Pinpoint the cell where the given text exists, returning its (x, y) midpoint coordinate. 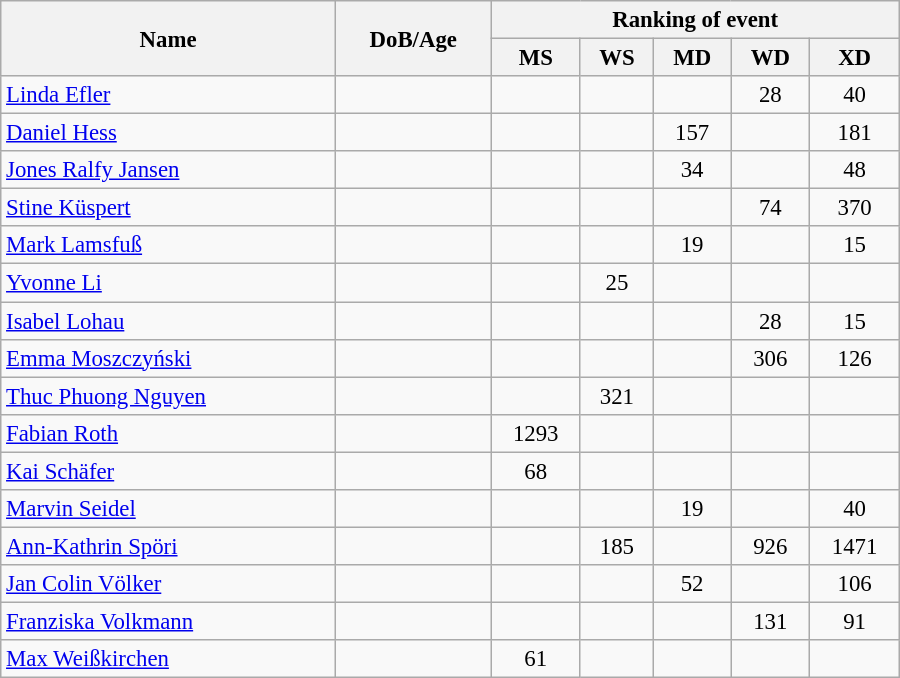
Ranking of event (695, 20)
MS (536, 58)
157 (692, 133)
Marvin Seidel (168, 509)
Franziska Volkmann (168, 621)
370 (854, 208)
Emma Moszczyński (168, 358)
WS (616, 58)
Thuc Phuong Nguyen (168, 396)
131 (770, 621)
WD (770, 58)
181 (854, 133)
68 (536, 471)
91 (854, 621)
Ann-Kathrin Spöri (168, 546)
34 (692, 170)
Stine Küspert (168, 208)
Mark Lamsfuß (168, 245)
Kai Schäfer (168, 471)
DoB/Age (413, 38)
106 (854, 584)
Isabel Lohau (168, 321)
XD (854, 58)
74 (770, 208)
126 (854, 358)
306 (770, 358)
321 (616, 396)
185 (616, 546)
1293 (536, 433)
Yvonne Li (168, 283)
Daniel Hess (168, 133)
1471 (854, 546)
48 (854, 170)
Fabian Roth (168, 433)
Jan Colin Völker (168, 584)
Linda Efler (168, 95)
926 (770, 546)
Name (168, 38)
Jones Ralfy Jansen (168, 170)
25 (616, 283)
61 (536, 659)
52 (692, 584)
Max Weißkirchen (168, 659)
MD (692, 58)
